Extract the (x, y) coordinate from the center of the cell holding the provided text.  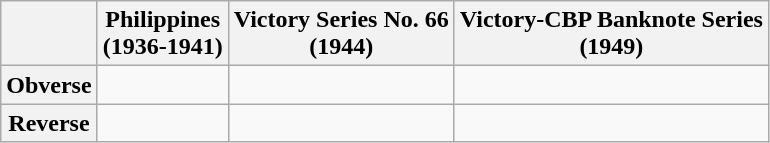
Victory-CBP Banknote Series (1949) (611, 34)
Philippines (1936-1941) (162, 34)
Reverse (49, 123)
Obverse (49, 85)
Victory Series No. 66 (1944) (341, 34)
